Detect which cell encompasses the target text, then output its [X, Y] center coordinate. 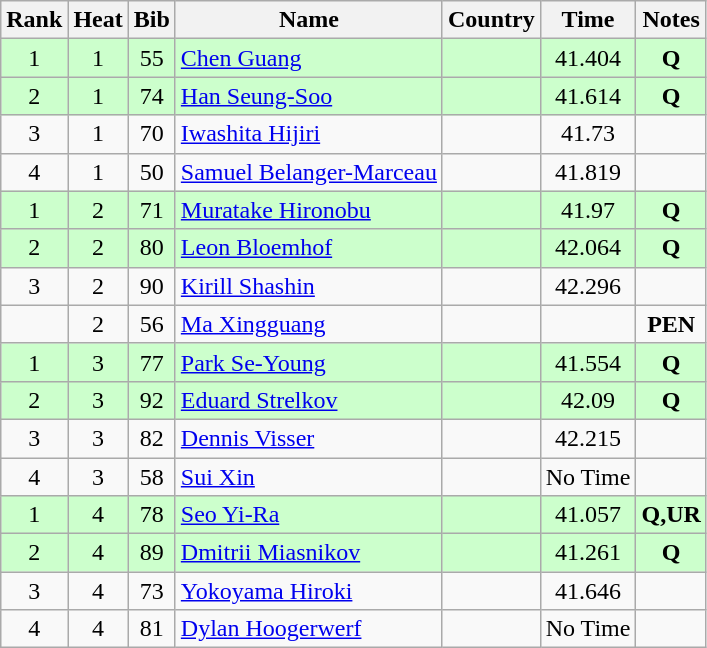
90 [152, 286]
41.554 [588, 362]
73 [152, 591]
Dylan Hoogerwerf [308, 629]
42.215 [588, 438]
PEN [671, 324]
81 [152, 629]
74 [152, 96]
55 [152, 58]
70 [152, 134]
41.819 [588, 172]
Seo Yi-Ra [308, 515]
Kirill Shashin [308, 286]
Q,UR [671, 515]
Dmitrii Miasnikov [308, 553]
Muratake Hironobu [308, 210]
Leon Bloemhof [308, 248]
Sui Xin [308, 477]
41.73 [588, 134]
Eduard Strelkov [308, 400]
41.97 [588, 210]
Heat [98, 20]
50 [152, 172]
56 [152, 324]
Time [588, 20]
58 [152, 477]
41.404 [588, 58]
Rank [34, 20]
71 [152, 210]
Han Seung-Soo [308, 96]
41.614 [588, 96]
Park Se-Young [308, 362]
Samuel Belanger-Marceau [308, 172]
Ma Xingguang [308, 324]
41.646 [588, 591]
Yokoyama Hiroki [308, 591]
42.064 [588, 248]
89 [152, 553]
41.261 [588, 553]
Notes [671, 20]
41.057 [588, 515]
77 [152, 362]
92 [152, 400]
42.09 [588, 400]
Iwashita Hijiri [308, 134]
Chen Guang [308, 58]
80 [152, 248]
78 [152, 515]
Country [491, 20]
82 [152, 438]
Bib [152, 20]
42.296 [588, 286]
Dennis Visser [308, 438]
Name [308, 20]
